Scan for the cell matching the given text and deliver its (x, y) coordinate at center. 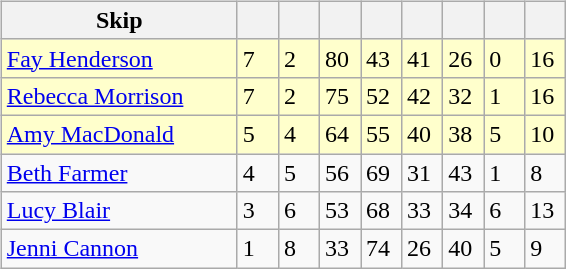
10 (546, 134)
34 (464, 211)
Amy MacDonald (119, 134)
74 (380, 249)
Rebecca Morrison (119, 96)
Lucy Blair (119, 211)
0 (504, 58)
64 (340, 134)
42 (422, 96)
9 (546, 249)
80 (340, 58)
Jenni Cannon (119, 249)
38 (464, 134)
68 (380, 211)
53 (340, 211)
3 (258, 211)
41 (422, 58)
69 (380, 173)
32 (464, 96)
Beth Farmer (119, 173)
13 (546, 211)
Fay Henderson (119, 58)
75 (340, 96)
Skip (119, 20)
52 (380, 96)
31 (422, 173)
56 (340, 173)
55 (380, 134)
